Detect which cell encompasses the target text, then output its (x, y) center coordinate. 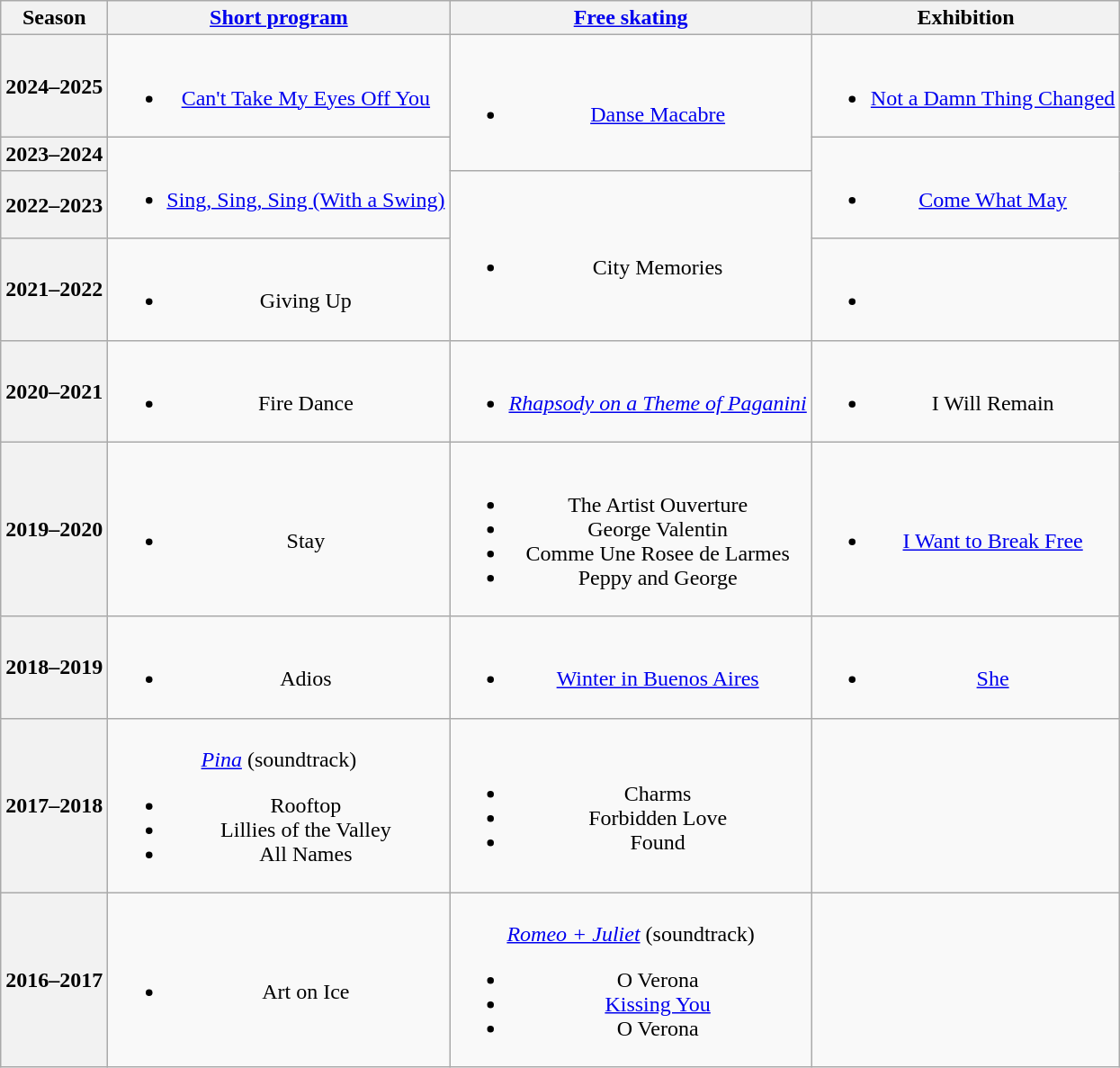
2022–2023 (54, 205)
Art on Ice (279, 980)
2018–2019 (54, 668)
The Artist OuvertureGeorge ValentinComme Une Rosee de LarmesPeppy and George (631, 529)
I Want to Break Free (966, 529)
2017–2018 (54, 805)
Adios (279, 668)
Stay (279, 529)
Rhapsody on a Theme of Paganini (631, 390)
2021–2022 (54, 290)
2020–2021 (54, 390)
Danse Macabre (631, 103)
Not a Damn Thing Changed (966, 86)
Winter in Buenos Aires (631, 668)
Sing, Sing, Sing (With a Swing) (279, 187)
I Will Remain (966, 390)
City Memories (631, 256)
2019–2020 (54, 529)
Come What May (966, 187)
Free skating (631, 18)
Charms Forbidden Love Found (631, 805)
Giving Up (279, 290)
Season (54, 18)
Fire Dance (279, 390)
Can't Take My Eyes Off You (279, 86)
She (966, 668)
Pina (soundtrack)Rooftop Lillies of the Valley All Names (279, 805)
2024–2025 (54, 86)
Romeo + Juliet (soundtrack)O Verona Kissing You O Verona (631, 980)
2016–2017 (54, 980)
Exhibition (966, 18)
Short program (279, 18)
2023–2024 (54, 154)
